From the cell containing the given text, extract its center point as (X, Y) coordinate. 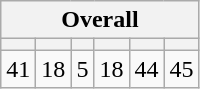
41 (18, 69)
45 (182, 69)
Overall (100, 20)
5 (82, 69)
44 (146, 69)
